Return the [x, y] coordinate for the center point of the cell that contains the specified text.  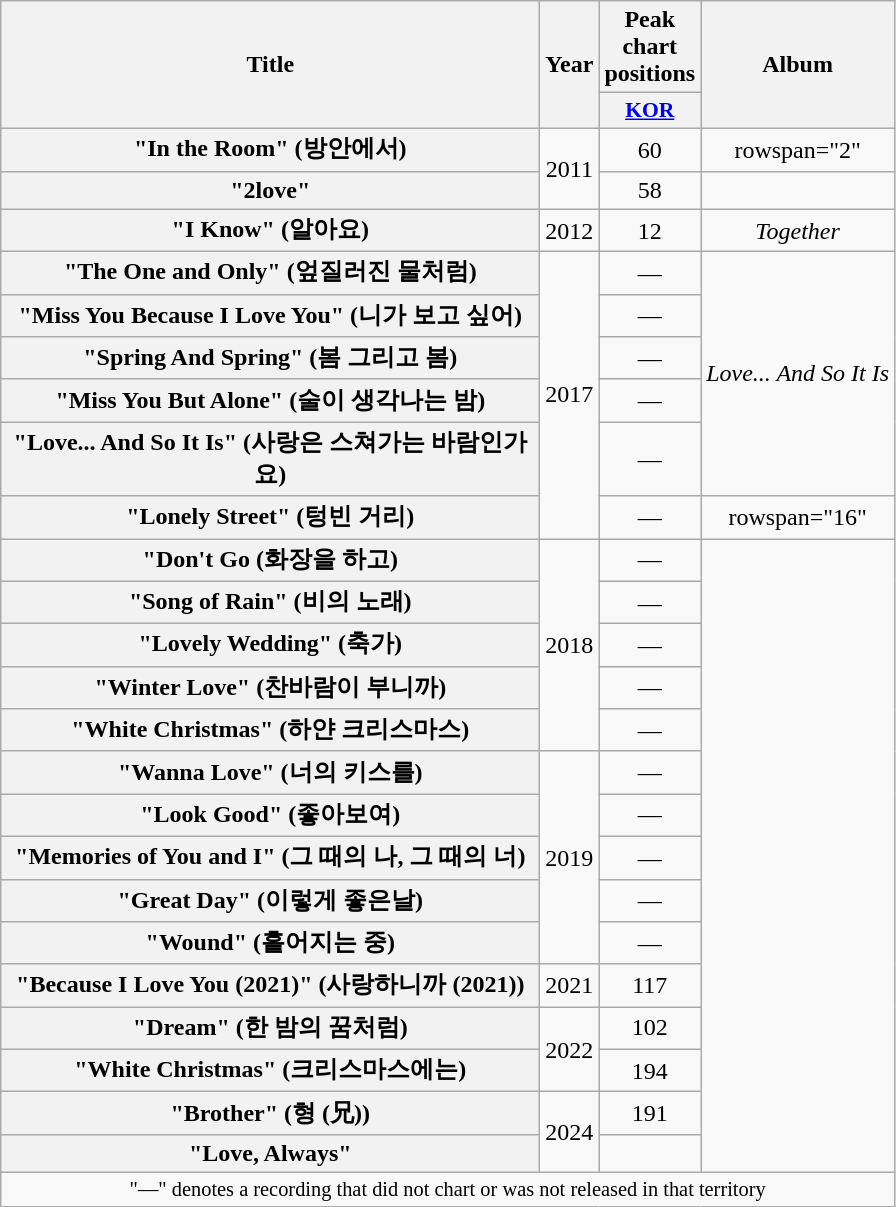
2012 [570, 230]
Love... And So It Is [798, 374]
"Don't Go (화장을 하고) [270, 560]
"Love, Always" [270, 1153]
2024 [570, 1132]
117 [650, 986]
"Lovely Wedding" (축가) [270, 646]
Peak chart positions [650, 47]
"Spring And Spring" (봄 그리고 봄) [270, 358]
58 [650, 190]
"Wanna Love" (너의 키스를) [270, 772]
"Great Day" (이렇게 좋은날) [270, 900]
2021 [570, 986]
12 [650, 230]
rowspan="2" [798, 150]
"Dream" (한 밤의 꿈처럼) [270, 1028]
Together [798, 230]
"The One and Only" (엎질러진 물처럼) [270, 274]
191 [650, 1114]
"Song of Rain" (비의 노래) [270, 602]
"Memories of You and I" (그 때의 나, 그 때의 너) [270, 858]
"Brother" (형 (兄)) [270, 1114]
"Lonely Street" (텅빈 거리) [270, 518]
rowspan="16" [798, 518]
"Love... And So It Is" (사랑은 스쳐가는 바람인가요) [270, 459]
"Because I Love You (2021)" (사랑하니까 (2021)) [270, 986]
60 [650, 150]
"White Christmas" (크리스마스에는) [270, 1070]
2017 [570, 396]
"Miss You But Alone" (술이 생각나는 밤) [270, 400]
Year [570, 65]
KOR [650, 111]
Title [270, 65]
"In the Room" (방안에서) [270, 150]
2018 [570, 644]
Album [798, 65]
"2love" [270, 190]
102 [650, 1028]
"Miss You Because I Love You" (니가 보고 싶어) [270, 316]
2011 [570, 168]
2022 [570, 1050]
"White Christmas" (하얀 크리스마스) [270, 730]
"Wound" (흩어지는 중) [270, 944]
"Look Good" (좋아보여) [270, 816]
2019 [570, 858]
"—" denotes a recording that did not chart or was not released in that territory [448, 1189]
"I Know" (알아요) [270, 230]
194 [650, 1070]
"Winter Love" (찬바람이 부니까) [270, 688]
